Extract the (x, y) coordinate from the center of the cell holding the provided text.  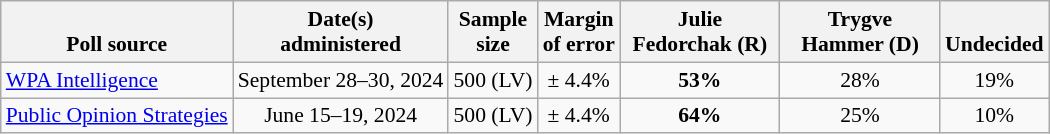
Samplesize (492, 32)
June 15–19, 2024 (341, 116)
19% (994, 80)
Poll source (117, 32)
28% (860, 80)
25% (860, 116)
September 28–30, 2024 (341, 80)
10% (994, 116)
Undecided (994, 32)
TrygveHammer (D) (860, 32)
Public Opinion Strategies (117, 116)
64% (700, 116)
53% (700, 80)
JulieFedorchak (R) (700, 32)
Marginof error (579, 32)
WPA Intelligence (117, 80)
Date(s)administered (341, 32)
